Scan for the cell matching the given text and deliver its (x, y) coordinate at center. 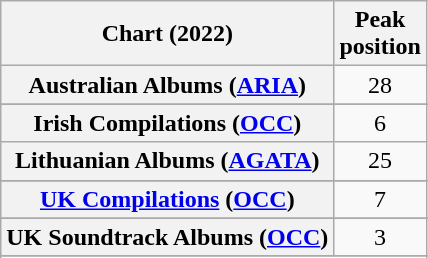
3 (380, 237)
Australian Albums (ARIA) (168, 85)
Chart (2022) (168, 34)
7 (380, 199)
UK Soundtrack Albums (OCC) (168, 237)
Peakposition (380, 34)
UK Compilations (OCC) (168, 199)
6 (380, 123)
25 (380, 161)
Lithuanian Albums (AGATA) (168, 161)
28 (380, 85)
Irish Compilations (OCC) (168, 123)
